Return the [x, y] coordinate for the center point of the cell that contains the specified text.  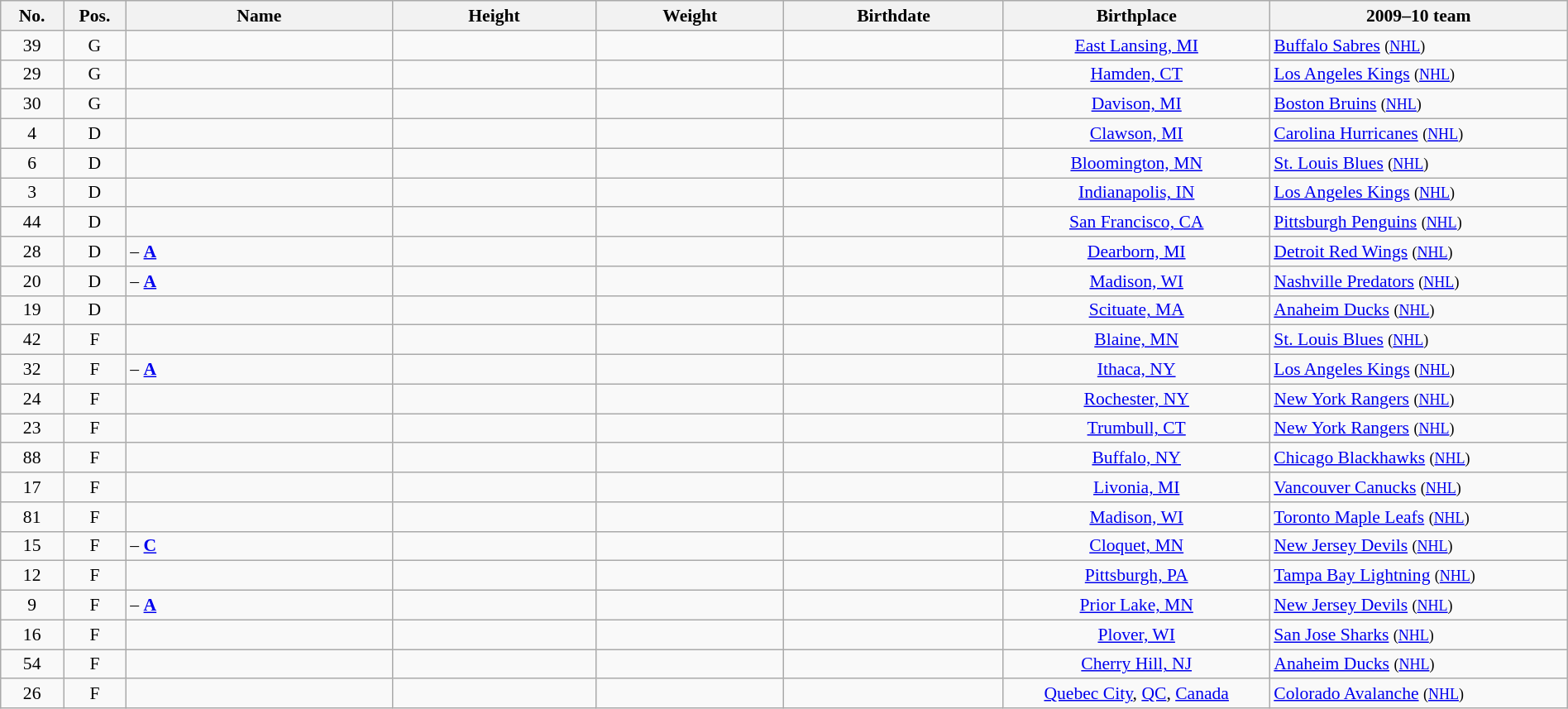
Pittsburgh Penguins (NHL) [1418, 223]
Plover, WI [1136, 635]
– C [259, 546]
No. [32, 16]
19 [32, 310]
3 [32, 193]
Blaine, MN [1136, 340]
Chicago Blackhawks (NHL) [1418, 458]
San Jose Sharks (NHL) [1418, 635]
Cherry Hill, NJ [1136, 664]
17 [32, 487]
Colorado Avalanche (NHL) [1418, 694]
Dearborn, MI [1136, 252]
30 [32, 104]
Detroit Red Wings (NHL) [1418, 252]
20 [32, 281]
2009–10 team [1418, 16]
Carolina Hurricanes (NHL) [1418, 134]
12 [32, 576]
Trumbull, CT [1136, 429]
East Lansing, MI [1136, 46]
42 [32, 340]
32 [32, 370]
Name [259, 16]
Hamden, CT [1136, 74]
Height [494, 16]
26 [32, 694]
Ithaca, NY [1136, 370]
Toronto Maple Leafs (NHL) [1418, 517]
Weight [690, 16]
29 [32, 74]
4 [32, 134]
Cloquet, MN [1136, 546]
Nashville Predators (NHL) [1418, 281]
28 [32, 252]
Livonia, MI [1136, 487]
81 [32, 517]
Tampa Bay Lightning (NHL) [1418, 576]
Bloomington, MN [1136, 163]
Rochester, NY [1136, 399]
Davison, MI [1136, 104]
Prior Lake, MN [1136, 606]
San Francisco, CA [1136, 223]
9 [32, 606]
Indianapolis, IN [1136, 193]
24 [32, 399]
Buffalo Sabres (NHL) [1418, 46]
Vancouver Canucks (NHL) [1418, 487]
Boston Bruins (NHL) [1418, 104]
15 [32, 546]
Birthplace [1136, 16]
88 [32, 458]
23 [32, 429]
Scituate, MA [1136, 310]
54 [32, 664]
Clawson, MI [1136, 134]
Quebec City, QC, Canada [1136, 694]
44 [32, 223]
Buffalo, NY [1136, 458]
6 [32, 163]
16 [32, 635]
39 [32, 46]
Pos. [95, 16]
Pittsburgh, PA [1136, 576]
Birthdate [893, 16]
